Pinpoint the cell where the given text exists, returning its (x, y) midpoint coordinate. 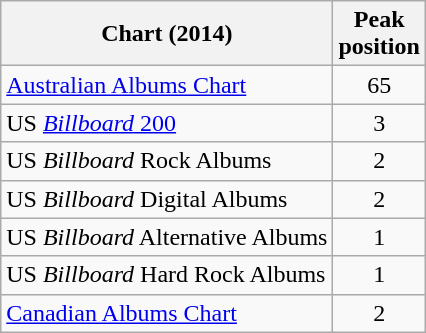
US Billboard Alternative Albums (167, 237)
US Billboard Rock Albums (167, 161)
US Billboard Digital Albums (167, 199)
65 (379, 85)
Australian Albums Chart (167, 85)
Peakposition (379, 34)
3 (379, 123)
Chart (2014) (167, 34)
Canadian Albums Chart (167, 313)
US Billboard Hard Rock Albums (167, 275)
US Billboard 200 (167, 123)
